For the text-containing cell, return its midpoint in [X, Y] coordinate format. 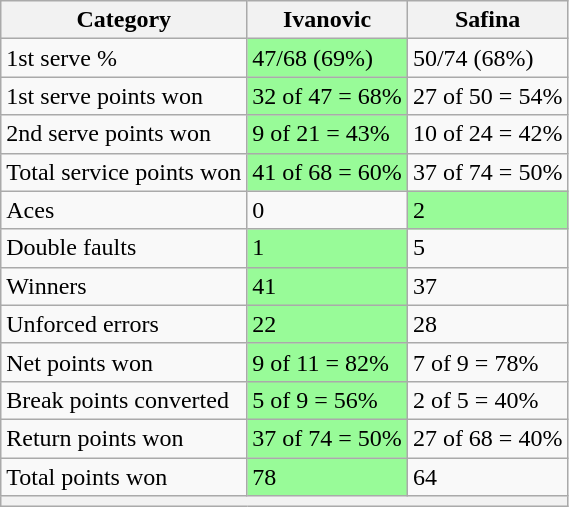
9 of 11 = 82% [328, 362]
2 of 5 = 40% [488, 400]
7 of 9 = 78% [488, 362]
Unforced errors [124, 324]
37 [488, 286]
10 of 24 = 42% [488, 134]
1 [328, 248]
5 of 9 = 56% [328, 400]
Total points won [124, 477]
27 of 50 = 54% [488, 96]
28 [488, 324]
22 [328, 324]
Ivanovic [328, 20]
78 [328, 477]
32 of 47 = 68% [328, 96]
9 of 21 = 43% [328, 134]
41 of 68 = 60% [328, 172]
5 [488, 248]
1st serve points won [124, 96]
41 [328, 286]
Aces [124, 210]
47/68 (69%) [328, 58]
1st serve % [124, 58]
50/74 (68%) [488, 58]
Net points won [124, 362]
2nd serve points won [124, 134]
0 [328, 210]
Category [124, 20]
27 of 68 = 40% [488, 438]
Return points won [124, 438]
Safina [488, 20]
Total service points won [124, 172]
Winners [124, 286]
2 [488, 210]
Break points converted [124, 400]
64 [488, 477]
Double faults [124, 248]
